Find where the given text appears and provide that cell's center as [x, y] coordinate. 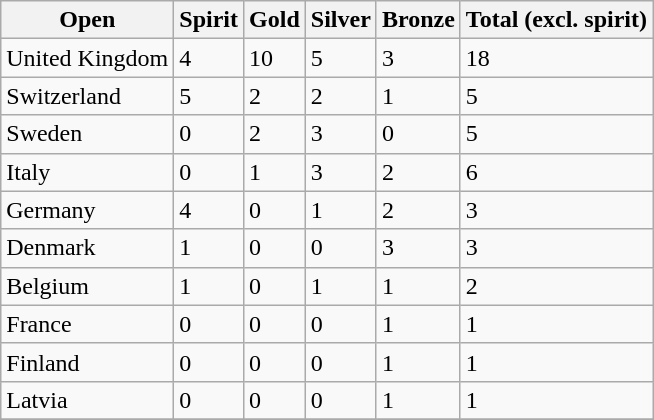
6 [556, 172]
Silver [340, 20]
United Kingdom [88, 58]
Spirit [209, 20]
18 [556, 58]
Sweden [88, 134]
Finland [88, 362]
Germany [88, 210]
Total (excl. spirit) [556, 20]
Belgium [88, 286]
Bronze [418, 20]
10 [275, 58]
France [88, 324]
Gold [275, 20]
Denmark [88, 248]
Open [88, 20]
Latvia [88, 400]
Switzerland [88, 96]
Italy [88, 172]
